Provide the (x, y) coordinate of the cell's center where the given text is located.  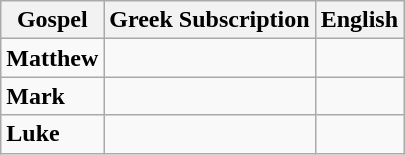
Mark (52, 96)
English (359, 20)
Matthew (52, 58)
Luke (52, 134)
Gospel (52, 20)
Greek Subscription (210, 20)
